Output the [x, y] coordinate of the center of the cell containing the given text.  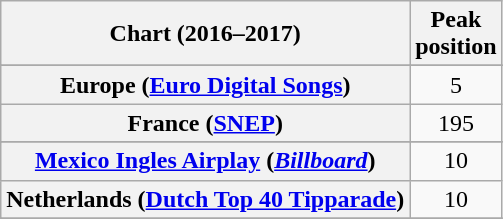
Europe (Euro Digital Songs) [206, 85]
France (SNEP) [206, 123]
Peakposition [456, 34]
Chart (2016–2017) [206, 34]
Mexico Ingles Airplay (Billboard) [206, 161]
5 [456, 85]
Netherlands (Dutch Top 40 Tipparade) [206, 199]
195 [456, 123]
